Scan for the cell matching the given text and deliver its (X, Y) coordinate at center. 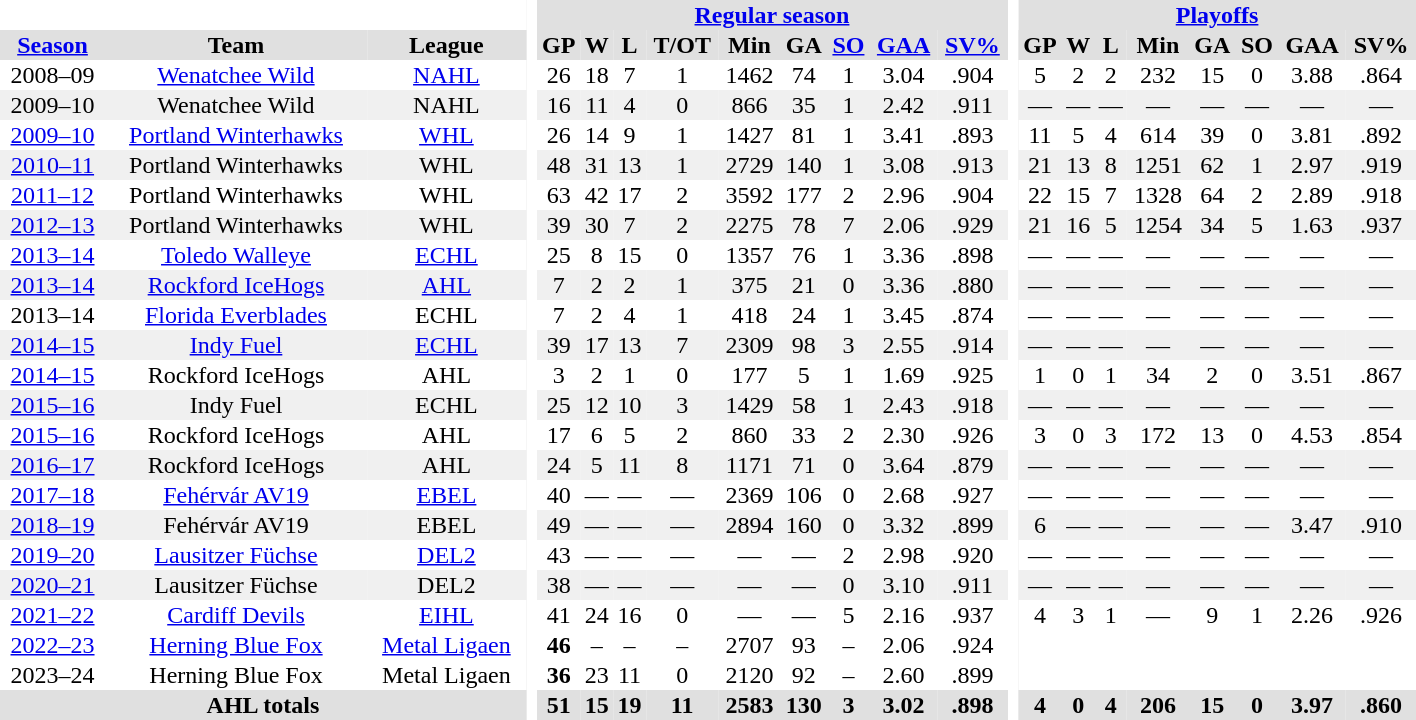
.854 (1381, 435)
2.89 (1312, 195)
160 (804, 525)
49 (559, 525)
614 (1158, 135)
23 (598, 675)
92 (804, 675)
.920 (973, 555)
140 (804, 165)
2.96 (904, 195)
35 (804, 105)
2.98 (904, 555)
.864 (1381, 75)
93 (804, 645)
3.47 (1312, 525)
42 (598, 195)
2.43 (904, 405)
206 (1158, 705)
.893 (973, 135)
63 (559, 195)
1427 (750, 135)
58 (804, 405)
1254 (1158, 225)
14 (598, 135)
74 (804, 75)
130 (804, 705)
1251 (1158, 165)
2010–11 (52, 165)
AHL totals (263, 705)
.913 (973, 165)
.925 (973, 375)
1357 (750, 255)
2583 (750, 705)
Season (52, 45)
48 (559, 165)
.880 (973, 285)
106 (804, 495)
46 (559, 645)
22 (1040, 195)
3.41 (904, 135)
3.04 (904, 75)
418 (750, 315)
1429 (750, 405)
38 (559, 585)
12 (598, 405)
2021–22 (52, 615)
2.55 (904, 345)
2008–09 (52, 75)
.892 (1381, 135)
866 (750, 105)
2.16 (904, 615)
2011–12 (52, 195)
3.02 (904, 705)
78 (804, 225)
3.88 (1312, 75)
2309 (750, 345)
40 (559, 495)
4.53 (1312, 435)
2017–18 (52, 495)
1462 (750, 75)
76 (804, 255)
62 (1212, 165)
172 (1158, 435)
2019–20 (52, 555)
71 (804, 465)
2016–17 (52, 465)
10 (630, 405)
Team (236, 45)
.929 (973, 225)
EIHL (446, 615)
2.97 (1312, 165)
2.42 (904, 105)
3.97 (1312, 705)
33 (804, 435)
2012–13 (52, 225)
Playoffs (1217, 15)
3592 (750, 195)
2018–19 (52, 525)
1.69 (904, 375)
43 (559, 555)
.867 (1381, 375)
.919 (1381, 165)
81 (804, 135)
860 (750, 435)
Cardiff Devils (236, 615)
.914 (973, 345)
2894 (750, 525)
2369 (750, 495)
.910 (1381, 525)
232 (1158, 75)
375 (750, 285)
1.63 (1312, 225)
.860 (1381, 705)
2120 (750, 675)
3.81 (1312, 135)
19 (630, 705)
Toledo Walleye (236, 255)
3.64 (904, 465)
2022–23 (52, 645)
31 (598, 165)
2.60 (904, 675)
1328 (1158, 195)
3.51 (1312, 375)
2.68 (904, 495)
.874 (973, 315)
51 (559, 705)
.927 (973, 495)
1171 (750, 465)
98 (804, 345)
3.45 (904, 315)
2.26 (1312, 615)
41 (559, 615)
2020–21 (52, 585)
2.30 (904, 435)
3.32 (904, 525)
2023–24 (52, 675)
2729 (750, 165)
Regular season (772, 15)
.924 (973, 645)
3.08 (904, 165)
.879 (973, 465)
36 (559, 675)
3.10 (904, 585)
2707 (750, 645)
18 (598, 75)
T/OT (682, 45)
64 (1212, 195)
Florida Everblades (236, 315)
30 (598, 225)
League (446, 45)
2275 (750, 225)
